Capture the cell that displays the provided text and extract its [x, y] central coordinate. 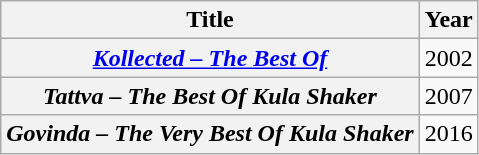
2007 [448, 96]
Govinda – The Very Best Of Kula Shaker [210, 134]
2002 [448, 58]
Title [210, 20]
Year [448, 20]
2016 [448, 134]
Tattva – The Best Of Kula Shaker [210, 96]
Kollected – The Best Of [210, 58]
